Capture the cell that displays the provided text and extract its (x, y) central coordinate. 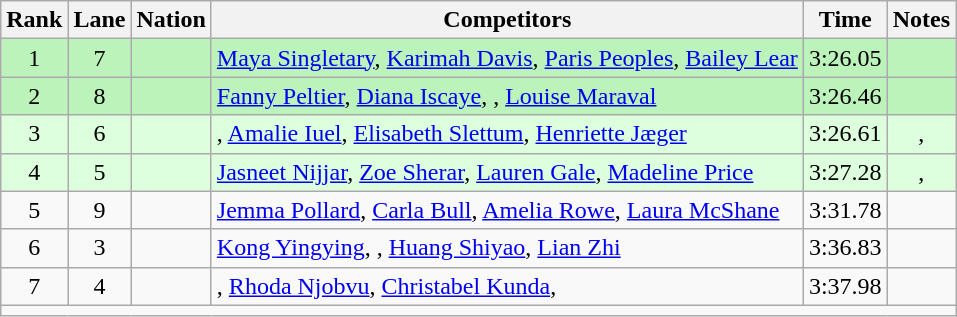
, Rhoda Njobvu, Christabel Kunda, (507, 286)
Lane (100, 20)
Jemma Pollard, Carla Bull, Amelia Rowe, Laura McShane (507, 210)
Nation (171, 20)
3:31.78 (845, 210)
3:26.61 (845, 134)
2 (34, 96)
3:27.28 (845, 172)
Notes (921, 20)
Maya Singletary, Karimah Davis, Paris Peoples, Bailey Lear (507, 58)
3:26.05 (845, 58)
Jasneet Nijjar, Zoe Sherar, Lauren Gale, Madeline Price (507, 172)
Time (845, 20)
3:26.46 (845, 96)
, Amalie Iuel, Elisabeth Slettum, Henriette Jæger (507, 134)
Kong Yingying, , Huang Shiyao, Lian Zhi (507, 248)
8 (100, 96)
9 (100, 210)
3:36.83 (845, 248)
3:37.98 (845, 286)
Competitors (507, 20)
Rank (34, 20)
Fanny Peltier, Diana Iscaye, , Louise Maraval (507, 96)
1 (34, 58)
